Scan for the cell matching the given text and deliver its (X, Y) coordinate at center. 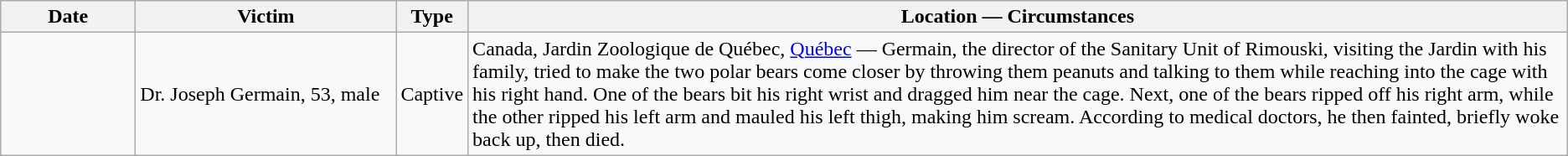
Victim (266, 17)
Captive (432, 94)
Location — Circumstances (1019, 17)
Type (432, 17)
Dr. Joseph Germain, 53, male (266, 94)
Date (69, 17)
